From the cell containing the given text, extract its center point as (x, y) coordinate. 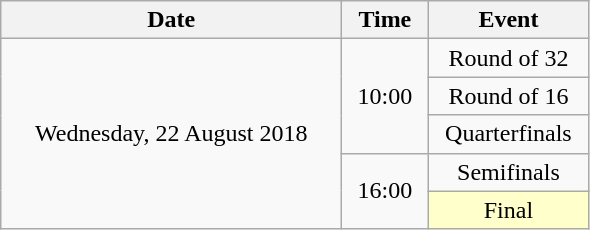
16:00 (385, 191)
Quarterfinals (508, 134)
Round of 16 (508, 96)
Final (508, 210)
Date (172, 20)
Wednesday, 22 August 2018 (172, 134)
Time (385, 20)
Event (508, 20)
Semifinals (508, 172)
Round of 32 (508, 58)
10:00 (385, 96)
